Detect which cell encompasses the target text, then output its [X, Y] center coordinate. 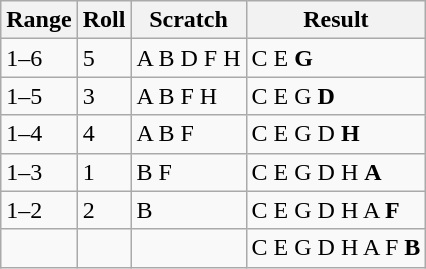
C E G D H [336, 134]
C E G D H A F B [336, 248]
A B D F H [188, 58]
C E G D [336, 96]
1–6 [39, 58]
A B F H [188, 96]
1 [104, 172]
B [188, 210]
5 [104, 58]
Roll [104, 20]
1–3 [39, 172]
3 [104, 96]
Result [336, 20]
1–4 [39, 134]
Scratch [188, 20]
B F [188, 172]
Range [39, 20]
C E G [336, 58]
2 [104, 210]
A B F [188, 134]
C E G D H A F [336, 210]
4 [104, 134]
1–5 [39, 96]
C E G D H A [336, 172]
1–2 [39, 210]
